Capture the cell that displays the provided text and extract its (x, y) central coordinate. 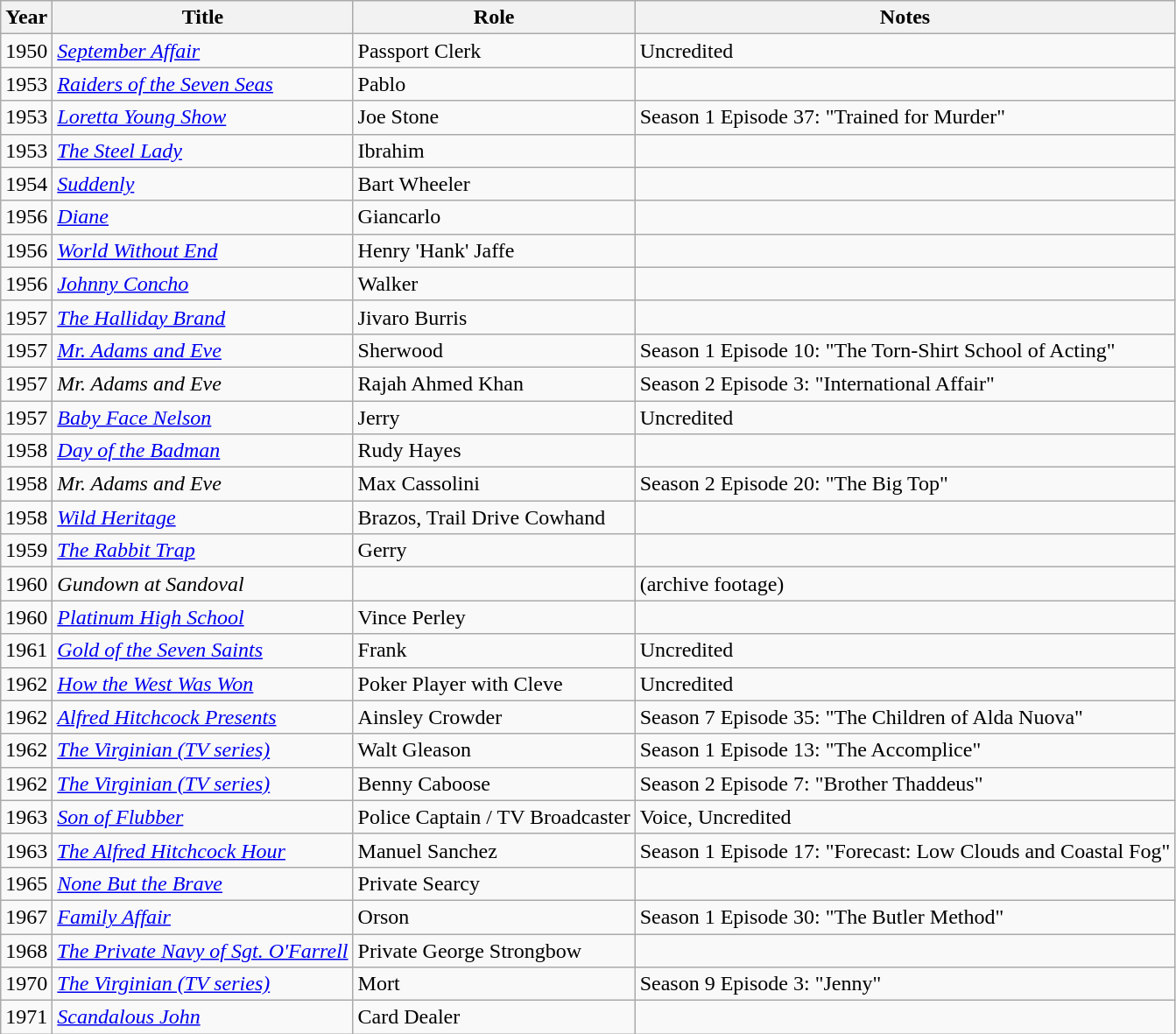
1961 (26, 651)
1965 (26, 883)
Role (494, 18)
The Rabbit Trap (203, 551)
1968 (26, 950)
1954 (26, 184)
Benny Caboose (494, 784)
Poker Player with Cleve (494, 684)
Walker (494, 284)
Mort (494, 984)
September Affair (203, 51)
Sherwood (494, 350)
Year (26, 18)
Scandalous John (203, 1017)
Season 1 Episode 37: "Trained for Murder" (905, 117)
Bart Wheeler (494, 184)
Max Cassolini (494, 484)
Season 9 Episode 3: "Jenny" (905, 984)
Gerry (494, 551)
The Halliday Brand (203, 317)
Gundown at Sandoval (203, 584)
Family Affair (203, 917)
How the West Was Won (203, 684)
Alfred Hitchcock Presents (203, 717)
None But the Brave (203, 883)
1959 (26, 551)
Raiders of the Seven Seas (203, 84)
Season 1 Episode 30: "The Butler Method" (905, 917)
Joe Stone (494, 117)
Gold of the Seven Saints (203, 651)
World Without End (203, 250)
Card Dealer (494, 1017)
Season 2 Episode 20: "The Big Top" (905, 484)
Jivaro Burris (494, 317)
Suddenly (203, 184)
Passport Clerk (494, 51)
Henry 'Hank' Jaffe (494, 250)
Title (203, 18)
Season 1 Episode 17: "Forecast: Low Clouds and Coastal Fog" (905, 850)
1970 (26, 984)
1950 (26, 51)
Brazos, Trail Drive Cowhand (494, 517)
Private Searcy (494, 883)
(archive footage) (905, 584)
Son of Flubber (203, 817)
Frank (494, 651)
The Private Navy of Sgt. O'Farrell (203, 950)
Season 7 Episode 35: "The Children of Alda Nuova" (905, 717)
Notes (905, 18)
1967 (26, 917)
Giancarlo (494, 217)
Day of the Badman (203, 451)
Season 2 Episode 3: "International Affair" (905, 383)
Season 2 Episode 7: "Brother Thaddeus" (905, 784)
Ainsley Crowder (494, 717)
Baby Face Nelson (203, 418)
Rajah Ahmed Khan (494, 383)
Voice, Uncredited (905, 817)
Platinum High School (203, 617)
Season 1 Episode 10: "The Torn-Shirt School of Acting" (905, 350)
The Alfred Hitchcock Hour (203, 850)
Manuel Sanchez (494, 850)
Jerry (494, 418)
Johnny Concho (203, 284)
Walt Gleason (494, 750)
The Steel Lady (203, 151)
Private George Strongbow (494, 950)
Loretta Young Show (203, 117)
Diane (203, 217)
Vince Perley (494, 617)
Wild Heritage (203, 517)
Rudy Hayes (494, 451)
Orson (494, 917)
Police Captain / TV Broadcaster (494, 817)
Season 1 Episode 13: "The Accomplice" (905, 750)
Pablo (494, 84)
1971 (26, 1017)
Ibrahim (494, 151)
